Capture the cell that displays the provided text and extract its (X, Y) central coordinate. 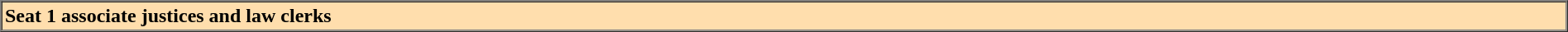
Seat 1 associate justices and law clerks (784, 16)
